Output the [x, y] coordinate of the center of the cell containing the given text.  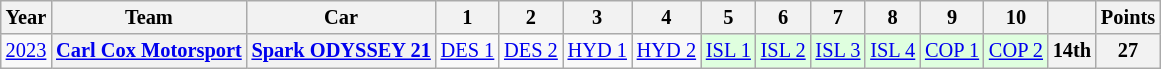
Carl Cox Motorsport [148, 51]
Car [342, 17]
ISL 4 [892, 51]
27 [1128, 51]
2023 [26, 51]
Team [148, 17]
HYD 1 [598, 51]
5 [728, 17]
9 [952, 17]
1 [468, 17]
14th [1072, 51]
Points [1128, 17]
2 [530, 17]
3 [598, 17]
6 [784, 17]
ISL 3 [838, 51]
HYD 2 [666, 51]
COP 1 [952, 51]
Spark ODYSSEY 21 [342, 51]
ISL 2 [784, 51]
DES 1 [468, 51]
DES 2 [530, 51]
7 [838, 17]
8 [892, 17]
Year [26, 17]
COP 2 [1016, 51]
4 [666, 17]
10 [1016, 17]
ISL 1 [728, 51]
